Return the [x, y] coordinate for the center point of the cell that contains the specified text.  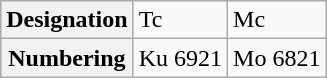
Designation [67, 20]
Ku 6921 [180, 58]
Numbering [67, 58]
Mc [277, 20]
Mo 6821 [277, 58]
Tc [180, 20]
